Find where the given text appears and provide that cell's center as [x, y] coordinate. 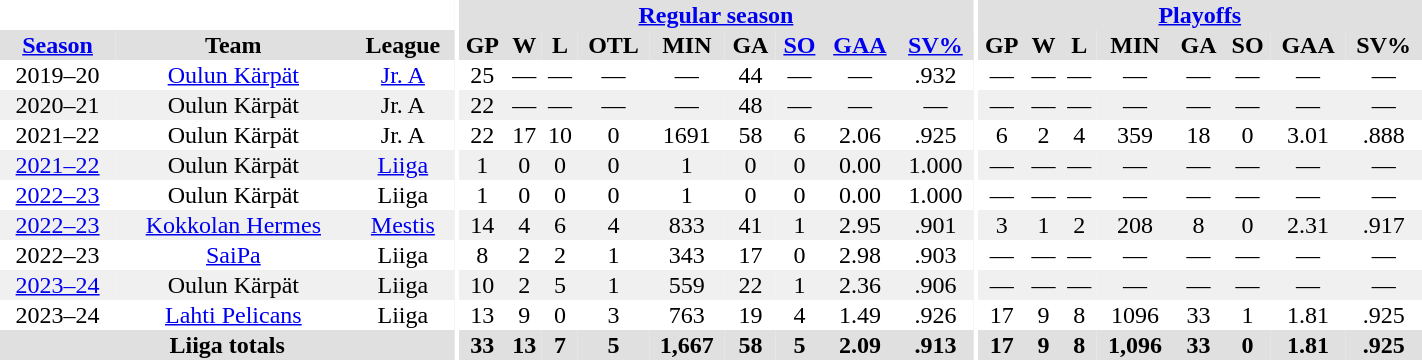
SaiPa [233, 255]
Mestis [402, 225]
Playoffs [1200, 15]
3.01 [1308, 135]
1691 [686, 135]
1.49 [860, 315]
19 [751, 315]
1096 [1134, 315]
2.06 [860, 135]
18 [1199, 135]
44 [751, 75]
2.36 [860, 285]
343 [686, 255]
7 [560, 345]
359 [1134, 135]
48 [751, 105]
League [402, 45]
.901 [935, 225]
Kokkolan Hermes [233, 225]
2.95 [860, 225]
.932 [935, 75]
763 [686, 315]
.903 [935, 255]
25 [482, 75]
OTL [614, 45]
.913 [935, 345]
Season [58, 45]
.888 [1384, 135]
41 [751, 225]
Team [233, 45]
559 [686, 285]
2020–21 [58, 105]
833 [686, 225]
Liiga totals [227, 345]
Regular season [716, 15]
1,096 [1134, 345]
2019–20 [58, 75]
.926 [935, 315]
2.98 [860, 255]
.906 [935, 285]
14 [482, 225]
1,667 [686, 345]
208 [1134, 225]
2.31 [1308, 225]
2.09 [860, 345]
Lahti Pelicans [233, 315]
.917 [1384, 225]
